Capture the cell that displays the provided text and extract its [X, Y] central coordinate. 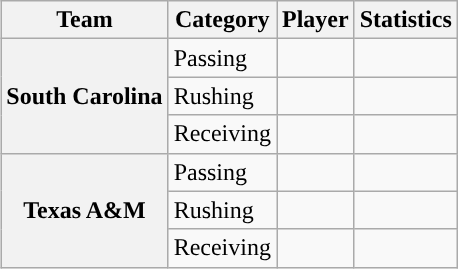
Player [315, 20]
Team [84, 20]
Texas A&M [84, 210]
Category [222, 20]
South Carolina [84, 96]
Statistics [406, 20]
